For the text-containing cell, return its midpoint in [X, Y] coordinate format. 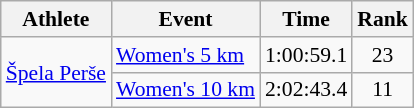
1:00:59.1 [306, 55]
Rank [382, 19]
Athlete [56, 19]
11 [382, 90]
Špela Perše [56, 72]
Women's 10 km [186, 90]
Time [306, 19]
Event [186, 19]
2:02:43.4 [306, 90]
Women's 5 km [186, 55]
23 [382, 55]
